Pinpoint the cell where the given text exists, returning its [X, Y] midpoint coordinate. 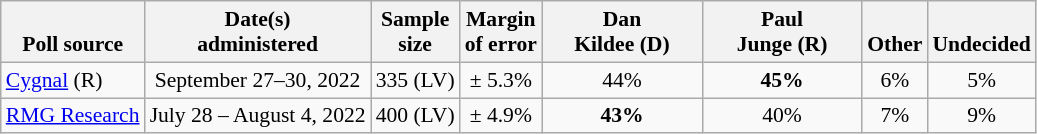
± 4.9% [501, 116]
9% [981, 116]
Cygnal (R) [73, 80]
Undecided [981, 32]
43% [622, 116]
44% [622, 80]
Poll source [73, 32]
6% [894, 80]
PaulJunge (R) [782, 32]
Samplesize [416, 32]
7% [894, 116]
Date(s)administered [258, 32]
Marginof error [501, 32]
400 (LV) [416, 116]
40% [782, 116]
45% [782, 80]
5% [981, 80]
Other [894, 32]
± 5.3% [501, 80]
DanKildee (D) [622, 32]
July 28 – August 4, 2022 [258, 116]
335 (LV) [416, 80]
RMG Research [73, 116]
September 27–30, 2022 [258, 80]
